Search for the cell housing the specified text and yield its [X, Y] center coordinate. 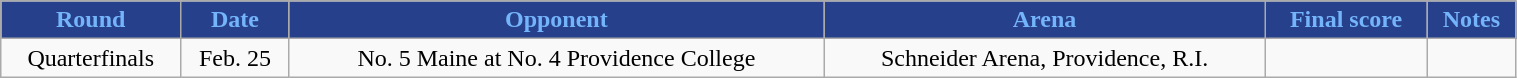
Feb. 25 [236, 58]
Notes [1472, 20]
Opponent [556, 20]
Date [236, 20]
Round [91, 20]
Arena [1045, 20]
Schneider Arena, Providence, R.I. [1045, 58]
Final score [1346, 20]
Quarterfinals [91, 58]
No. 5 Maine at No. 4 Providence College [556, 58]
